Identify which cell holds the provided text, then report its (X, Y) central coordinate. 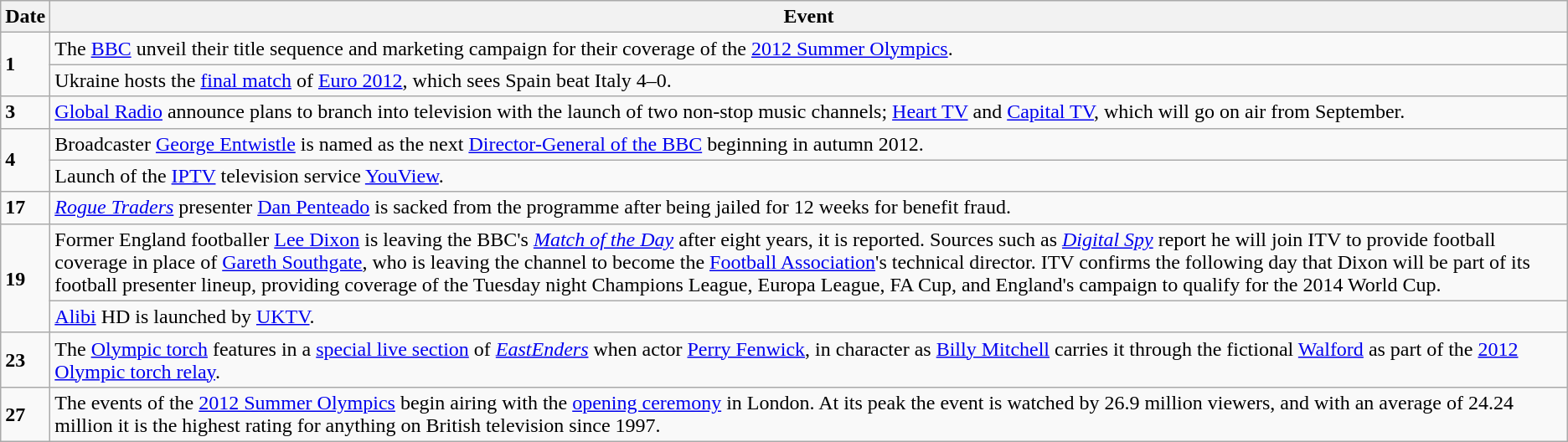
23 (25, 360)
Broadcaster George Entwistle is named as the next Director-General of the BBC beginning in autumn 2012. (809, 144)
17 (25, 208)
1 (25, 64)
3 (25, 112)
Rogue Traders presenter Dan Penteado is sacked from the programme after being jailed for 12 weeks for benefit fraud. (809, 208)
Event (809, 17)
4 (25, 160)
19 (25, 278)
Date (25, 17)
27 (25, 414)
The BBC unveil their title sequence and marketing campaign for their coverage of the 2012 Summer Olympics. (809, 49)
Alibi HD is launched by UKTV. (809, 316)
Launch of the IPTV television service YouView. (809, 176)
Ukraine hosts the final match of Euro 2012, which sees Spain beat Italy 4–0. (809, 80)
